Locate the cell with the specified text and output its (x, y) center coordinate. 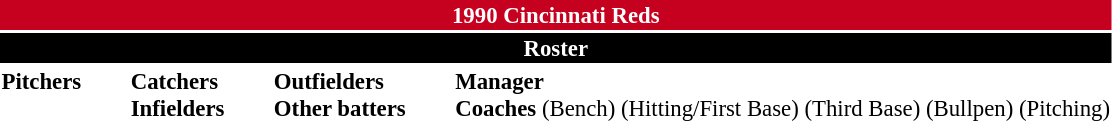
Roster (556, 48)
1990 Cincinnati Reds (556, 15)
